Provide the (x, y) coordinate of the cell's center where the given text is located.  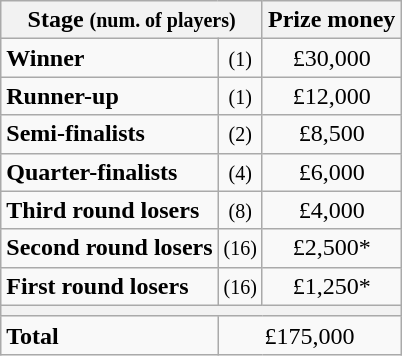
First round losers (110, 286)
(8) (240, 210)
Total (110, 335)
£6,000 (331, 172)
£175,000 (310, 335)
Third round losers (110, 210)
£8,500 (331, 134)
Quarter-finalists (110, 172)
Stage (num. of players) (132, 20)
£2,500* (331, 248)
Second round losers (110, 248)
Semi-finalists (110, 134)
£12,000 (331, 96)
(4) (240, 172)
£30,000 (331, 58)
Prize money (331, 20)
£4,000 (331, 210)
(2) (240, 134)
Winner (110, 58)
Runner-up (110, 96)
£1,250* (331, 286)
